Output the [X, Y] coordinate of the center of the cell containing the given text.  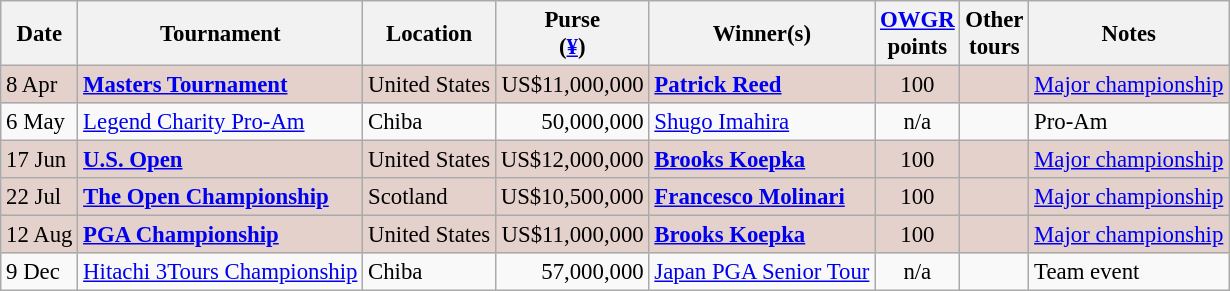
Othertours [994, 34]
OWGRpoints [918, 34]
n/a [918, 122]
Chiba [430, 122]
Location [430, 34]
PGA Championship [220, 235]
Winner(s) [762, 34]
50,000,000 [572, 122]
US$10,500,000 [572, 197]
U.S. Open [220, 160]
Shugo Imahira [762, 122]
12 Aug [40, 235]
8 Apr [40, 85]
Tournament [220, 34]
6 May [40, 122]
Scotland [430, 197]
Purse(¥) [572, 34]
Francesco Molinari [762, 197]
17 Jun [40, 160]
Notes [1129, 34]
Patrick Reed [762, 85]
Masters Tournament [220, 85]
Pro-Am [1129, 122]
22 Jul [40, 197]
The Open Championship [220, 197]
Legend Charity Pro-Am [220, 122]
US$12,000,000 [572, 160]
Date [40, 34]
